Return (X, Y) of the center of cell containing provided text 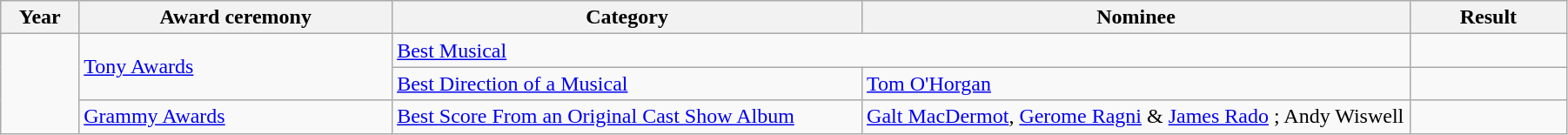
Grammy Awards (236, 117)
Best Direction of a Musical (627, 84)
Galt MacDermot, Gerome Ragni & James Rado ; Andy Wiswell (1136, 117)
Nominee (1136, 17)
Best Musical (901, 51)
Tony Awards (236, 67)
Best Score From an Original Cast Show Album (627, 117)
Result (1488, 17)
Award ceremony (236, 17)
Year (40, 17)
Tom O'Horgan (1136, 84)
Category (627, 17)
